Detect which cell encompasses the target text, then output its [X, Y] center coordinate. 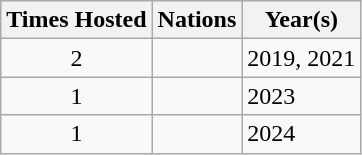
2023 [302, 96]
2024 [302, 134]
Times Hosted [76, 20]
Year(s) [302, 20]
2019, 2021 [302, 58]
2 [76, 58]
Nations [197, 20]
